Output the (x, y) coordinate of the center of the cell containing the given text.  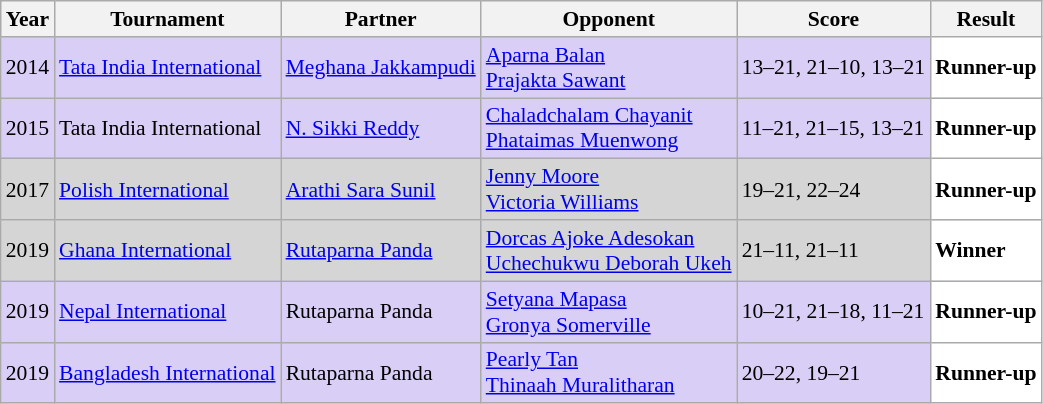
Bangladesh International (168, 372)
Polish International (168, 190)
Aparna Balan Prajakta Sawant (609, 68)
Result (986, 19)
2014 (28, 68)
Pearly Tan Thinaah Muralitharan (609, 372)
Partner (381, 19)
10–21, 21–18, 11–21 (834, 312)
Opponent (609, 19)
2017 (28, 190)
Ghana International (168, 250)
11–21, 21–15, 13–21 (834, 128)
19–21, 22–24 (834, 190)
2015 (28, 128)
Score (834, 19)
Jenny Moore Victoria Williams (609, 190)
Dorcas Ajoke Adesokan Uchechukwu Deborah Ukeh (609, 250)
21–11, 21–11 (834, 250)
20–22, 19–21 (834, 372)
Nepal International (168, 312)
Meghana Jakkampudi (381, 68)
Arathi Sara Sunil (381, 190)
Tournament (168, 19)
N. Sikki Reddy (381, 128)
13–21, 21–10, 13–21 (834, 68)
Chaladchalam Chayanit Phataimas Muenwong (609, 128)
Setyana Mapasa Gronya Somerville (609, 312)
Winner (986, 250)
Year (28, 19)
